Search for the cell housing the specified text and yield its [x, y] center coordinate. 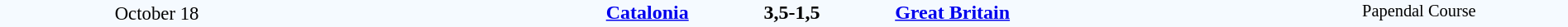
Great Britain [1082, 12]
Papendal Course [1419, 13]
October 18 [157, 13]
Catalonia [501, 12]
3,5-1,5 [791, 12]
